Identify which cell holds the provided text, then report its (x, y) central coordinate. 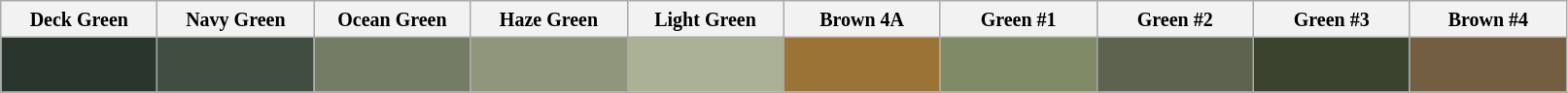
Deck Green (80, 19)
Ocean Green (393, 19)
Brown #4 (1487, 19)
Green #1 (1019, 19)
Green #2 (1174, 19)
Brown 4A (861, 19)
Navy Green (235, 19)
Green #3 (1332, 19)
Light Green (706, 19)
Haze Green (548, 19)
